Pinpoint the cell where the given text exists, returning its [x, y] midpoint coordinate. 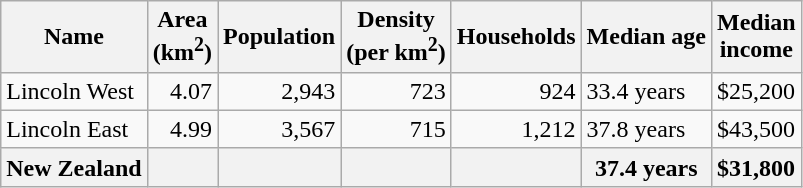
Area(km2) [182, 37]
37.4 years [646, 167]
1,212 [516, 129]
924 [516, 91]
Density(per km2) [396, 37]
715 [396, 129]
4.99 [182, 129]
Lincoln West [74, 91]
4.07 [182, 91]
3,567 [280, 129]
Lincoln East [74, 129]
$43,500 [756, 129]
Population [280, 37]
Medianincome [756, 37]
Median age [646, 37]
33.4 years [646, 91]
$25,200 [756, 91]
New Zealand [74, 167]
Households [516, 37]
$31,800 [756, 167]
723 [396, 91]
37.8 years [646, 129]
2,943 [280, 91]
Name [74, 37]
